Capture the cell that displays the provided text and extract its [x, y] central coordinate. 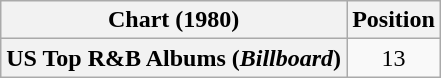
Position [394, 20]
13 [394, 58]
US Top R&B Albums (Billboard) [174, 58]
Chart (1980) [174, 20]
